From the cell containing the given text, extract its center point as (x, y) coordinate. 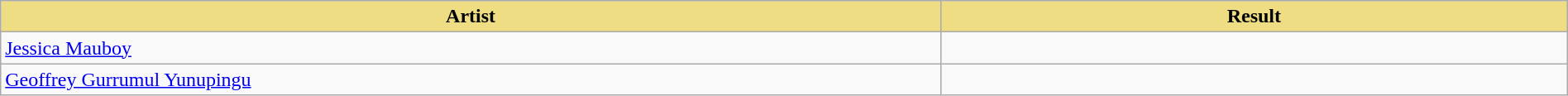
Geoffrey Gurrumul Yunupingu (471, 79)
Jessica Mauboy (471, 48)
Artist (471, 17)
Result (1254, 17)
